Pinpoint the cell where the given text exists, returning its (x, y) midpoint coordinate. 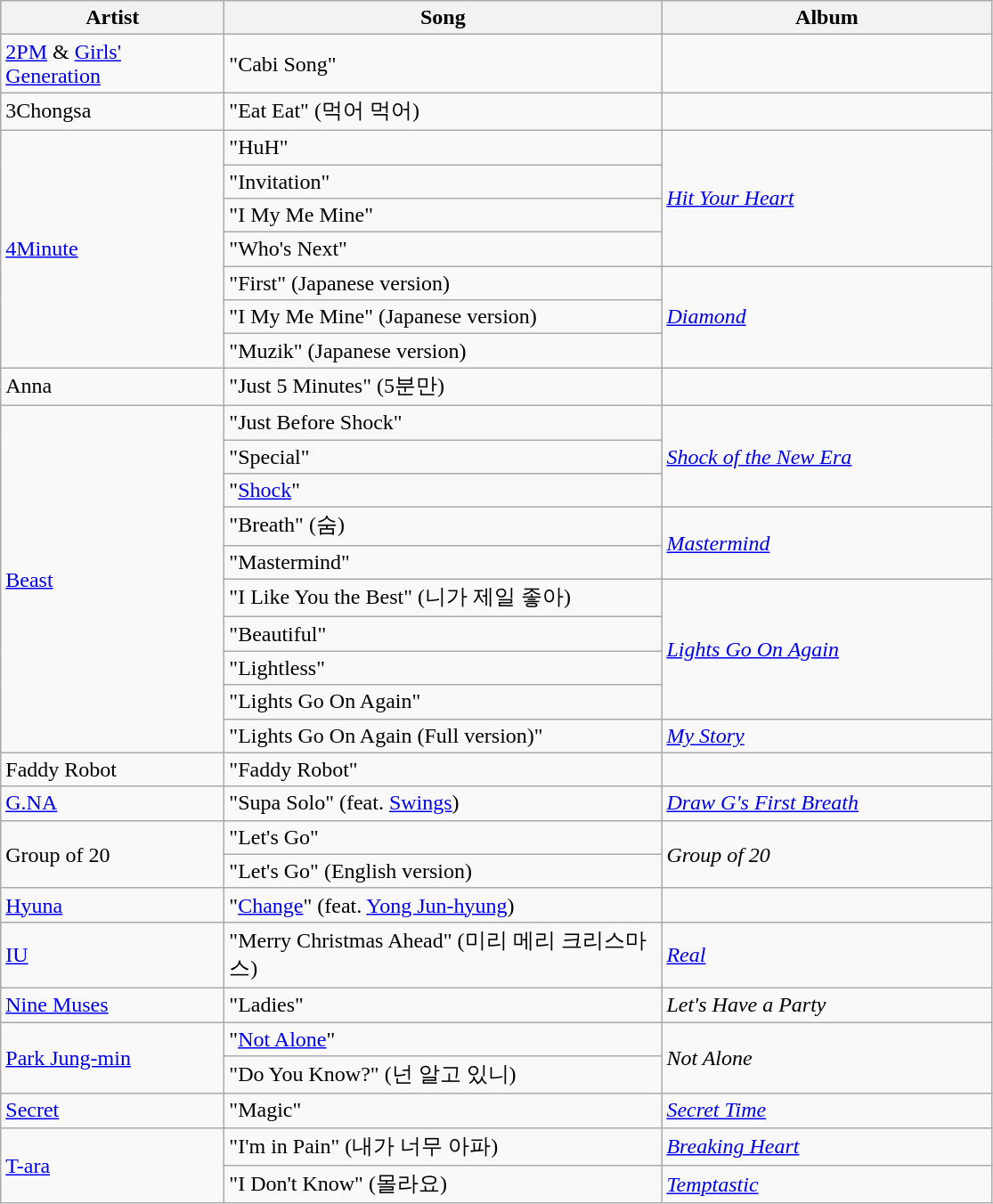
T-ara (112, 1165)
"Mastermind" (444, 562)
"Special" (444, 457)
"Do You Know?" (넌 알고 있니) (444, 1076)
Secret Time (826, 1110)
"Lights Go On Again (Full version)" (444, 736)
"Who's Next" (444, 249)
"I Don't Know" (몰라요) (444, 1184)
"Just 5 Minutes" (5분만) (444, 386)
Hit Your Heart (826, 198)
"I'm in Pain" (내가 너무 아파) (444, 1147)
G.NA (112, 803)
"First" (Japanese version) (444, 283)
My Story (826, 736)
"HuH" (444, 147)
"Change" (feat. Yong Jun-hyung) (444, 905)
"Magic" (444, 1110)
"Not Alone" (444, 1039)
Real (826, 955)
Secret (112, 1110)
Artist (112, 18)
4Minute (112, 248)
Lights Go On Again (826, 648)
Mastermind (826, 543)
"Lights Go On Again" (444, 702)
Faddy Robot (112, 769)
Draw G's First Breath (826, 803)
IU (112, 955)
Nine Muses (112, 1005)
"Breath" (숨) (444, 527)
"Let's Go" (444, 837)
"Just Before Shock" (444, 422)
Park Jung-min (112, 1058)
Temptastic (826, 1184)
Not Alone (826, 1058)
"Merry Christmas Ahead" (미리 메리 크리스마스) (444, 955)
"Shock" (444, 491)
"I My Me Mine" (Japanese version) (444, 317)
"Let's Go" (English version) (444, 871)
"Cabi Song" (444, 64)
Let's Have a Party (826, 1005)
"Ladies" (444, 1005)
"Invitation" (444, 181)
3Chongsa (112, 112)
Hyuna (112, 905)
"Muzik" (Japanese version) (444, 351)
"Beautiful" (444, 634)
Breaking Heart (826, 1147)
Song (444, 18)
Diamond (826, 317)
"I Like You the Best" (니가 제일 좋아) (444, 598)
"Eat Eat" (먹어 먹어) (444, 112)
Beast (112, 579)
Anna (112, 386)
Shock of the New Era (826, 456)
Album (826, 18)
"I My Me Mine" (444, 216)
"Lightless" (444, 668)
"Faddy Robot" (444, 769)
2PM & Girls' Generation (112, 64)
"Supa Solo" (feat. Swings) (444, 803)
